For the text-containing cell, return its midpoint in [X, Y] coordinate format. 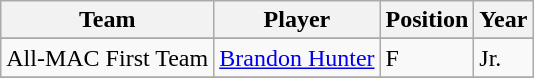
All-MAC First Team [108, 58]
F [427, 58]
Brandon Hunter [297, 58]
Jr. [504, 58]
Year [504, 20]
Player [297, 20]
Position [427, 20]
Team [108, 20]
